Scan for the cell matching the given text and deliver its (x, y) coordinate at center. 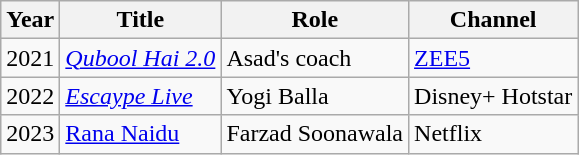
Disney+ Hotstar (494, 96)
ZEE5 (494, 58)
2022 (30, 96)
Yogi Balla (315, 96)
Farzad Soonawala (315, 134)
Netflix (494, 134)
Rana Naidu (140, 134)
Year (30, 20)
Title (140, 20)
Role (315, 20)
2023 (30, 134)
Escaype Live (140, 96)
Asad's coach (315, 58)
Qubool Hai 2.0 (140, 58)
2021 (30, 58)
Channel (494, 20)
